Identify which cell holds the provided text, then report its [x, y] central coordinate. 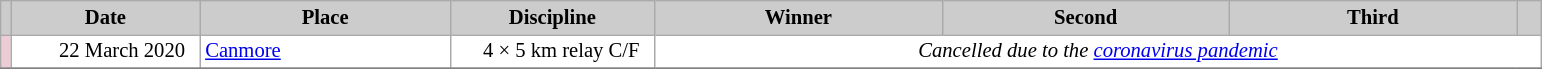
22 March 2020 [105, 51]
4 × 5 km relay C/F [552, 51]
Third [1372, 17]
Second [1086, 17]
Cancelled due to the coronavirus pandemic [1098, 51]
Canmore [325, 51]
Date [105, 17]
Winner [798, 17]
Place [325, 17]
Discipline [552, 17]
